For the text-containing cell, return its midpoint in (x, y) coordinate format. 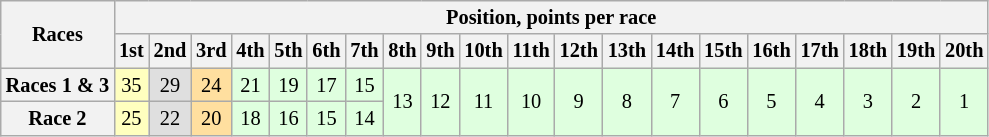
10th (483, 51)
16th (771, 51)
4 (820, 102)
24 (211, 85)
22 (170, 118)
14th (675, 51)
19th (916, 51)
6th (326, 51)
29 (170, 85)
25 (132, 118)
3rd (211, 51)
13th (627, 51)
21 (250, 85)
6 (723, 102)
Races 1 & 3 (58, 85)
4th (250, 51)
15th (723, 51)
19 (288, 85)
3 (868, 102)
18th (868, 51)
2 (916, 102)
35 (132, 85)
16 (288, 118)
1 (964, 102)
Race 2 (58, 118)
2nd (170, 51)
Races (58, 34)
5th (288, 51)
12 (440, 102)
18 (250, 118)
8 (627, 102)
17th (820, 51)
13 (402, 102)
1st (132, 51)
9 (579, 102)
20 (211, 118)
7 (675, 102)
11th (532, 51)
10 (532, 102)
9th (440, 51)
17 (326, 85)
14 (364, 118)
20th (964, 51)
Position, points per race (551, 17)
12th (579, 51)
5 (771, 102)
8th (402, 51)
11 (483, 102)
7th (364, 51)
